Return [X, Y] of the center of cell containing provided text 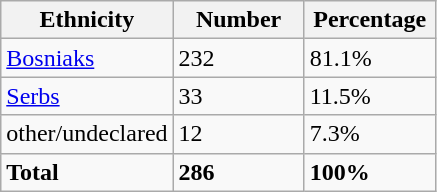
232 [238, 58]
100% [370, 172]
Number [238, 20]
Total [87, 172]
12 [238, 134]
Ethnicity [87, 20]
33 [238, 96]
Bosniaks [87, 58]
286 [238, 172]
Serbs [87, 96]
other/undeclared [87, 134]
Percentage [370, 20]
7.3% [370, 134]
81.1% [370, 58]
11.5% [370, 96]
